Return [X, Y] of the center of cell containing provided text 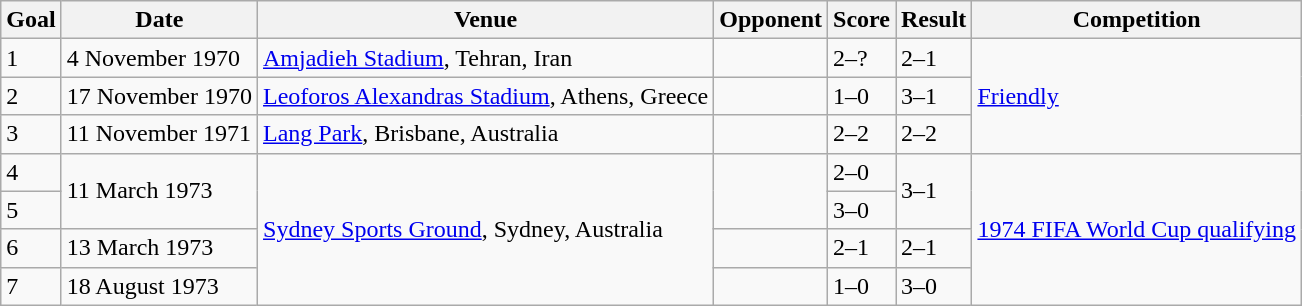
2–? [862, 58]
2–0 [862, 172]
Opponent [771, 20]
13 March 1973 [159, 248]
7 [31, 286]
Venue [486, 20]
Friendly [1137, 96]
5 [31, 210]
17 November 1970 [159, 96]
11 March 1973 [159, 191]
Leoforos Alexandras Stadium, Athens, Greece [486, 96]
18 August 1973 [159, 286]
Sydney Sports Ground, Sydney, Australia [486, 229]
Lang Park, Brisbane, Australia [486, 134]
Goal [31, 20]
Result [934, 20]
4 November 1970 [159, 58]
1974 FIFA World Cup qualifying [1137, 229]
3 [31, 134]
6 [31, 248]
Amjadieh Stadium, Tehran, Iran [486, 58]
11 November 1971 [159, 134]
Date [159, 20]
Score [862, 20]
1 [31, 58]
2 [31, 96]
4 [31, 172]
Competition [1137, 20]
